For the text-containing cell, return its midpoint in (x, y) coordinate format. 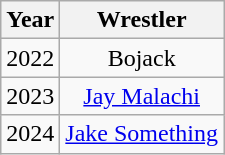
Bojack (142, 58)
Year (30, 20)
Wrestler (142, 20)
Jake Something (142, 134)
Jay Malachi (142, 96)
2024 (30, 134)
2023 (30, 96)
2022 (30, 58)
